Return the [X, Y] coordinate for the center point of the cell that contains the specified text.  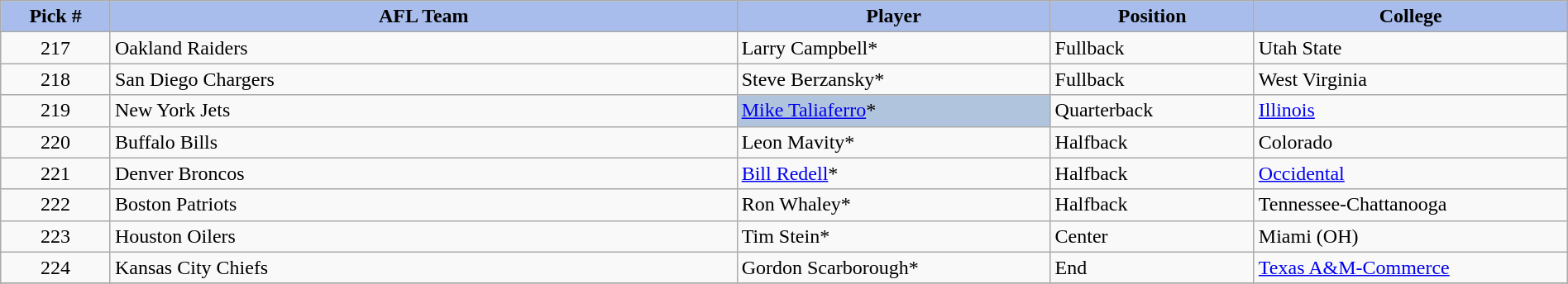
Utah State [1411, 48]
Player [893, 17]
Mike Taliaferro* [893, 111]
San Diego Chargers [423, 79]
Buffalo Bills [423, 142]
Bill Redell* [893, 173]
Pick # [56, 17]
Illinois [1411, 111]
Denver Broncos [423, 173]
Ron Whaley* [893, 205]
217 [56, 48]
218 [56, 79]
End [1152, 267]
223 [56, 236]
Tennessee-Chattanooga [1411, 205]
New York Jets [423, 111]
Houston Oilers [423, 236]
Quarterback [1152, 111]
West Virginia [1411, 79]
221 [56, 173]
Miami (OH) [1411, 236]
Colorado [1411, 142]
220 [56, 142]
Leon Mavity* [893, 142]
Boston Patriots [423, 205]
Oakland Raiders [423, 48]
Larry Campbell* [893, 48]
Steve Berzansky* [893, 79]
Kansas City Chiefs [423, 267]
219 [56, 111]
AFL Team [423, 17]
Position [1152, 17]
Texas A&M-Commerce [1411, 267]
Tim Stein* [893, 236]
Occidental [1411, 173]
College [1411, 17]
Center [1152, 236]
222 [56, 205]
Gordon Scarborough* [893, 267]
224 [56, 267]
